Search for the cell housing the specified text and yield its (X, Y) center coordinate. 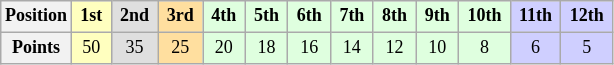
5 (587, 48)
1st (91, 16)
10th (485, 16)
8th (394, 16)
12 (394, 48)
10 (438, 48)
35 (134, 48)
4th (224, 16)
3rd (180, 16)
20 (224, 48)
18 (266, 48)
16 (310, 48)
14 (352, 48)
12th (587, 16)
11th (536, 16)
6 (536, 48)
Position (36, 16)
50 (91, 48)
5th (266, 16)
Points (36, 48)
7th (352, 16)
6th (310, 16)
25 (180, 48)
8 (485, 48)
9th (438, 16)
2nd (134, 16)
